Output the [x, y] coordinate of the center of the cell containing the given text.  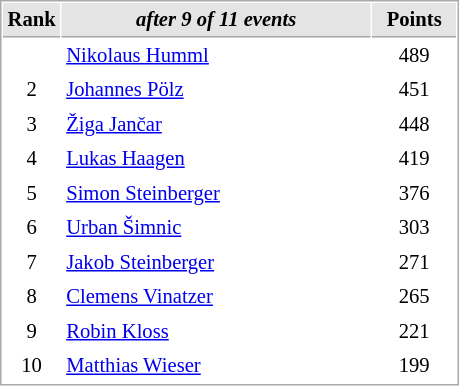
Nikolaus Humml [216, 56]
10 [32, 366]
Lukas Haagen [216, 158]
271 [414, 262]
9 [32, 332]
Žiga Jančar [216, 124]
8 [32, 296]
303 [414, 228]
Points [414, 20]
265 [414, 296]
376 [414, 194]
4 [32, 158]
199 [414, 366]
7 [32, 262]
Robin Kloss [216, 332]
6 [32, 228]
221 [414, 332]
3 [32, 124]
Simon Steinberger [216, 194]
5 [32, 194]
Rank [32, 20]
489 [414, 56]
2 [32, 90]
419 [414, 158]
Urban Šimnic [216, 228]
448 [414, 124]
after 9 of 11 events [216, 20]
Jakob Steinberger [216, 262]
Matthias Wieser [216, 366]
451 [414, 90]
Johannes Pölz [216, 90]
Clemens Vinatzer [216, 296]
